Determine the (X, Y) coordinate at the center of the cell enclosing the given text.  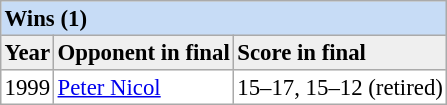
Year (28, 52)
Opponent in final (144, 52)
Wins (1) (224, 18)
15–17, 15–12 (retired) (340, 87)
Score in final (340, 52)
Peter Nicol (144, 87)
1999 (28, 87)
